Search for the cell housing the specified text and yield its (x, y) center coordinate. 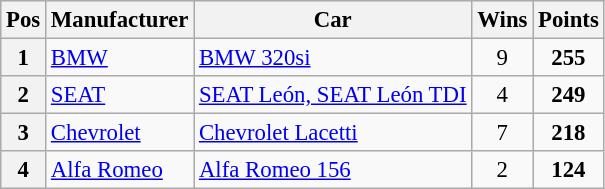
Car (333, 20)
255 (568, 58)
Chevrolet Lacetti (333, 133)
SEAT (120, 95)
Pos (24, 20)
1 (24, 58)
BMW 320si (333, 58)
SEAT León, SEAT León TDI (333, 95)
BMW (120, 58)
Points (568, 20)
249 (568, 95)
Wins (502, 20)
218 (568, 133)
3 (24, 133)
124 (568, 170)
Alfa Romeo (120, 170)
9 (502, 58)
Alfa Romeo 156 (333, 170)
Manufacturer (120, 20)
Chevrolet (120, 133)
7 (502, 133)
